Output the [x, y] coordinate of the center of the cell containing the given text.  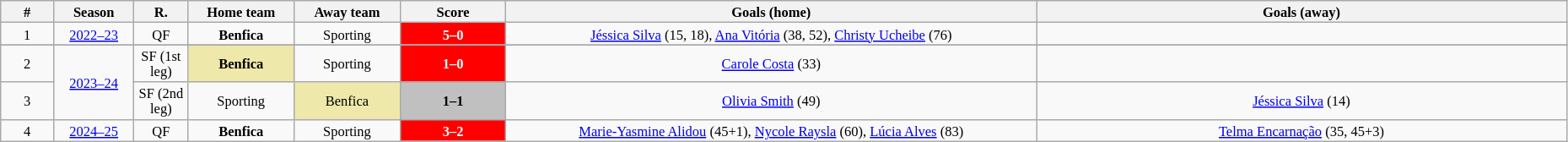
# [27, 12]
Telma Encarnação (35, 45+3) [1302, 130]
3 [27, 101]
Marie-Yasmine Alidou (45+1), Nycole Raysla (60), Lúcia Alves (83) [771, 130]
Score [453, 12]
3–2 [453, 130]
1–1 [453, 101]
2024–25 [94, 130]
1–0 [453, 63]
2022–23 [94, 34]
Jéssica Silva (15, 18), Ana Vitória (38, 52), Christy Ucheibe (76) [771, 34]
2023–24 [94, 82]
Carole Costa (33) [771, 63]
2 [27, 63]
R. [161, 12]
1 [27, 34]
Season [94, 12]
Olivia Smith (49) [771, 101]
SF (1st leg) [161, 63]
Jéssica Silva (14) [1302, 101]
SF (2nd leg) [161, 101]
Goals (home) [771, 12]
Away team [348, 12]
4 [27, 130]
5–0 [453, 34]
Home team [241, 12]
Goals (away) [1302, 12]
